Locate the cell with the specified text and output its [x, y] center coordinate. 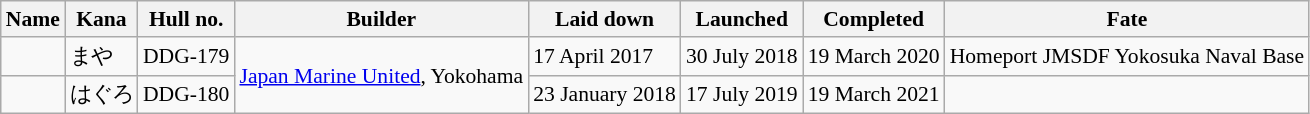
Fate [1127, 19]
DDG-179 [186, 56]
Completed [874, 19]
19 March 2020 [874, 56]
Homeport JMSDF Yokosuka Naval Base [1127, 56]
まや [102, 56]
DDG-180 [186, 94]
はぐろ [102, 94]
30 July 2018 [742, 56]
Builder [381, 19]
19 March 2021 [874, 94]
17 April 2017 [604, 56]
Hull no. [186, 19]
Laid down [604, 19]
Japan Marine United, Yokohama [381, 76]
Kana [102, 19]
Launched [742, 19]
17 July 2019 [742, 94]
Name [33, 19]
23 January 2018 [604, 94]
